Output the [x, y] coordinate of the center of the cell containing the given text.  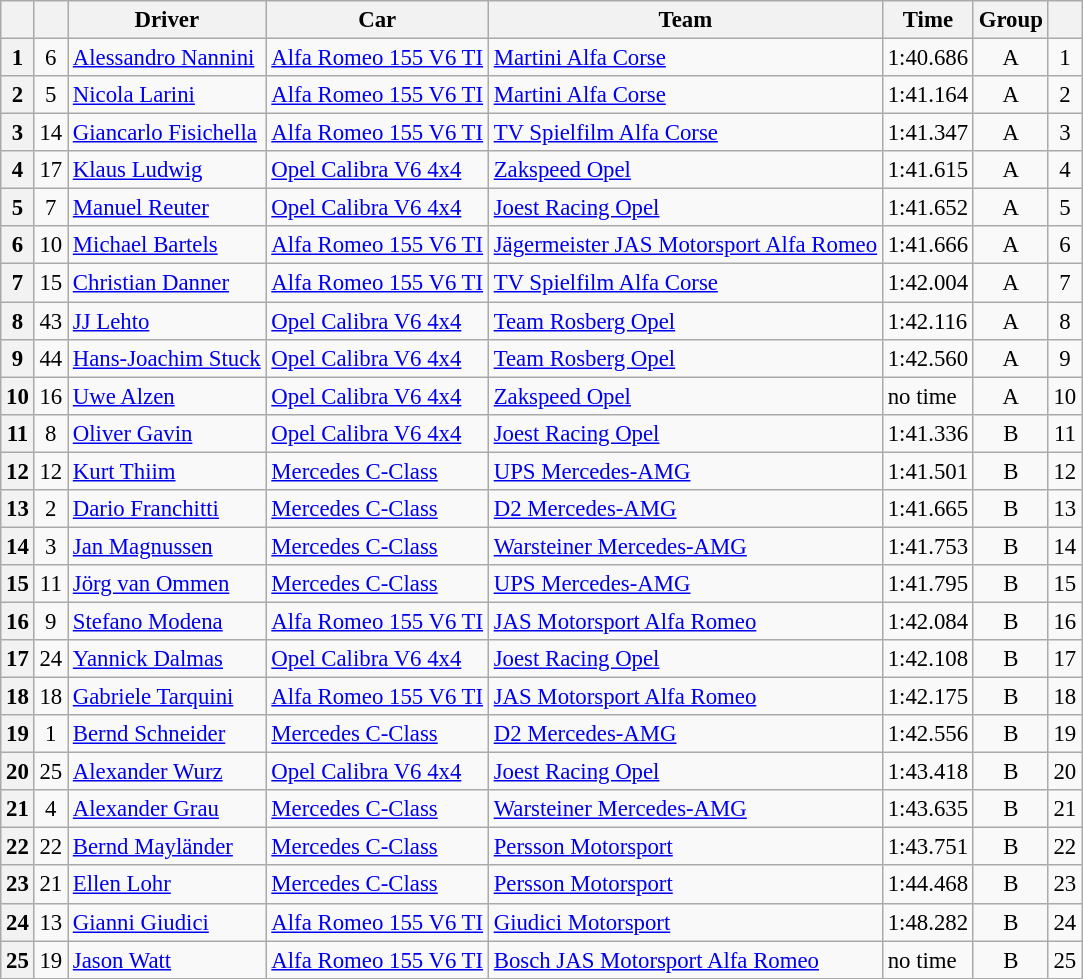
Giudici Motorsport [685, 922]
Stefano Modena [168, 621]
Giancarlo Fisichella [168, 133]
Driver [168, 20]
1:43.635 [928, 809]
Bernd Schneider [168, 734]
Manuel Reuter [168, 208]
1:41.665 [928, 509]
Klaus Ludwig [168, 170]
Jason Watt [168, 960]
1:41.347 [928, 133]
Bosch JAS Motorsport Alfa Romeo [685, 960]
43 [50, 321]
Uwe Alzen [168, 396]
1:41.336 [928, 433]
1:42.084 [928, 621]
Nicola Larini [168, 95]
Hans-Joachim Stuck [168, 358]
1:41.666 [928, 245]
1:44.468 [928, 885]
1:43.418 [928, 772]
1:42.116 [928, 321]
44 [50, 358]
1:48.282 [928, 922]
Jörg van Ommen [168, 584]
Jan Magnussen [168, 546]
Alexander Wurz [168, 772]
1:40.686 [928, 58]
Time [928, 20]
1:41.501 [928, 471]
1:43.751 [928, 847]
Car [377, 20]
Yannick Dalmas [168, 659]
Kurt Thiim [168, 471]
Team [685, 20]
Christian Danner [168, 283]
Gabriele Tarquini [168, 697]
Oliver Gavin [168, 433]
Bernd Mayländer [168, 847]
1:42.004 [928, 283]
1:41.164 [928, 95]
1:41.753 [928, 546]
Dario Franchitti [168, 509]
1:41.795 [928, 584]
1:42.556 [928, 734]
Gianni Giudici [168, 922]
Jägermeister JAS Motorsport Alfa Romeo [685, 245]
1:41.652 [928, 208]
JJ Lehto [168, 321]
1:42.175 [928, 697]
Michael Bartels [168, 245]
Alexander Grau [168, 809]
Ellen Lohr [168, 885]
1:41.615 [928, 170]
1:42.560 [928, 358]
Alessandro Nannini [168, 58]
Group [1010, 20]
1:42.108 [928, 659]
